From the cell containing the given text, extract its center point as [X, Y] coordinate. 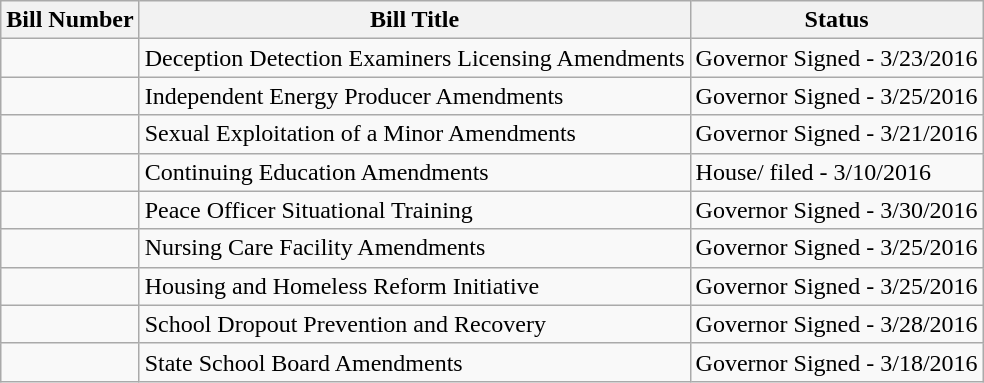
Continuing Education Amendments [414, 172]
State School Board Amendments [414, 362]
Status [836, 20]
Deception Detection Examiners Licensing Amendments [414, 58]
Bill Number [70, 20]
Governor Signed - 3/18/2016 [836, 362]
Sexual Exploitation of a Minor Amendments [414, 134]
Peace Officer Situational Training [414, 210]
Housing and Homeless Reform Initiative [414, 286]
Governor Signed - 3/23/2016 [836, 58]
Governor Signed - 3/30/2016 [836, 210]
Governor Signed - 3/21/2016 [836, 134]
Nursing Care Facility Amendments [414, 248]
Independent Energy Producer Amendments [414, 96]
House/ filed - 3/10/2016 [836, 172]
Bill Title [414, 20]
Governor Signed - 3/28/2016 [836, 324]
School Dropout Prevention and Recovery [414, 324]
